Identify which cell holds the provided text, then report its [X, Y] central coordinate. 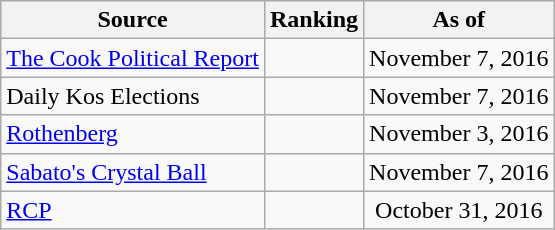
Daily Kos Elections [133, 96]
November 3, 2016 [459, 134]
As of [459, 20]
RCP [133, 210]
Sabato's Crystal Ball [133, 172]
The Cook Political Report [133, 58]
Rothenberg [133, 134]
Source [133, 20]
October 31, 2016 [459, 210]
Ranking [314, 20]
